Return (x, y) of the center of cell containing provided text 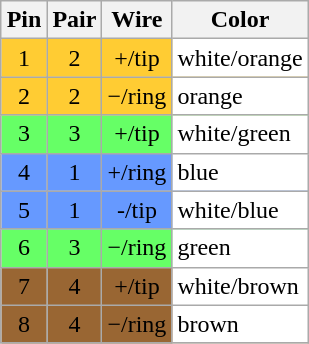
brown (240, 324)
green (240, 248)
Pin (24, 20)
5 (24, 210)
orange (240, 96)
white/brown (240, 286)
Pair (74, 20)
7 (24, 286)
blue (240, 172)
+/ring (137, 172)
-/tip (137, 210)
Color (240, 20)
6 (24, 248)
white/orange (240, 58)
white/blue (240, 210)
white/green (240, 134)
8 (24, 324)
Wire (137, 20)
